Find where the given text appears and provide that cell's center as [X, Y] coordinate. 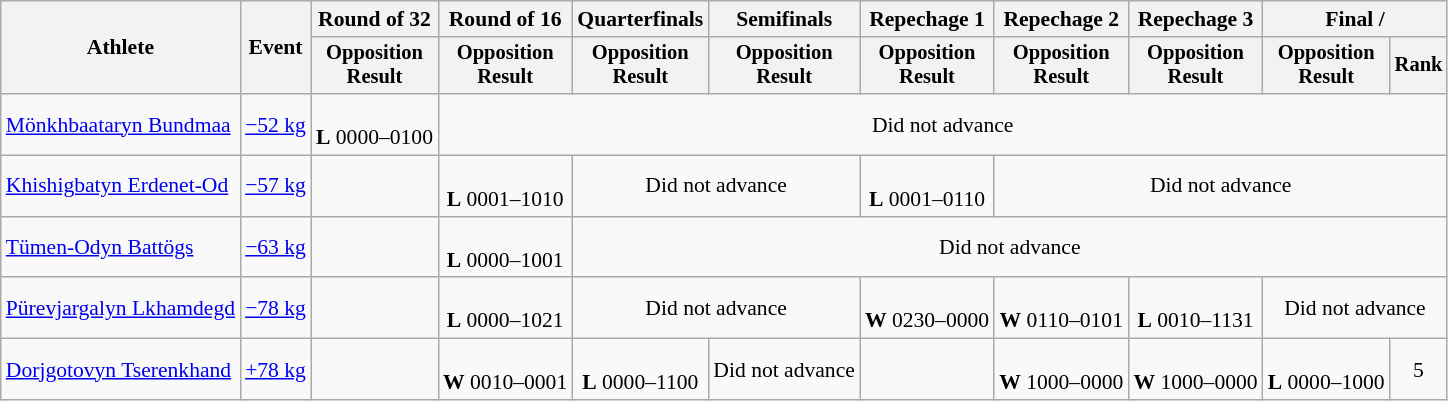
L 0001–0110 [927, 186]
Round of 16 [505, 19]
Khishigbatyn Erdenet-Od [120, 186]
−52 kg [276, 124]
L 0000–1100 [640, 370]
W 0110–0101 [1061, 308]
Semifinals [784, 19]
L 0010–1131 [1195, 308]
L 0000–1001 [505, 248]
Repechage 1 [927, 19]
Athlete [120, 48]
Rank [1419, 66]
−78 kg [276, 308]
Quarterfinals [640, 19]
Repechage 3 [1195, 19]
−63 kg [276, 248]
Final / [1356, 19]
Tümen-Odyn Battögs [120, 248]
L 0000–1000 [1326, 370]
W 0230–0000 [927, 308]
−57 kg [276, 186]
L 0000–0100 [374, 124]
+78 kg [276, 370]
L 0001–1010 [505, 186]
L 0000–1021 [505, 308]
Repechage 2 [1061, 19]
Mönkhbaataryn Bundmaa [120, 124]
Pürevjargalyn Lkhamdegd [120, 308]
Dorjgotovyn Tserenkhand [120, 370]
Event [276, 48]
W 0010–0001 [505, 370]
5 [1419, 370]
Round of 32 [374, 19]
